Pinpoint the cell where the given text exists, returning its (x, y) midpoint coordinate. 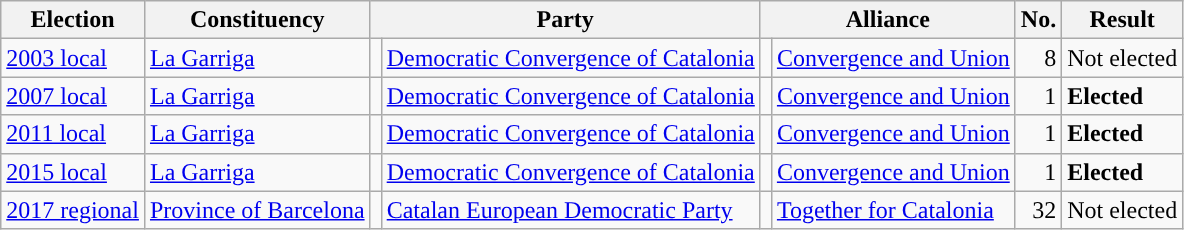
32 (1038, 210)
2007 local (73, 96)
2015 local (73, 172)
2011 local (73, 134)
2017 regional (73, 210)
Catalan European Democratic Party (570, 210)
Constituency (257, 20)
8 (1038, 58)
Province of Barcelona (257, 210)
No. (1038, 20)
Party (565, 20)
Election (73, 20)
2003 local (73, 58)
Together for Catalonia (893, 210)
Alliance (888, 20)
Result (1122, 20)
